Locate the cell with the specified text and output its [X, Y] center coordinate. 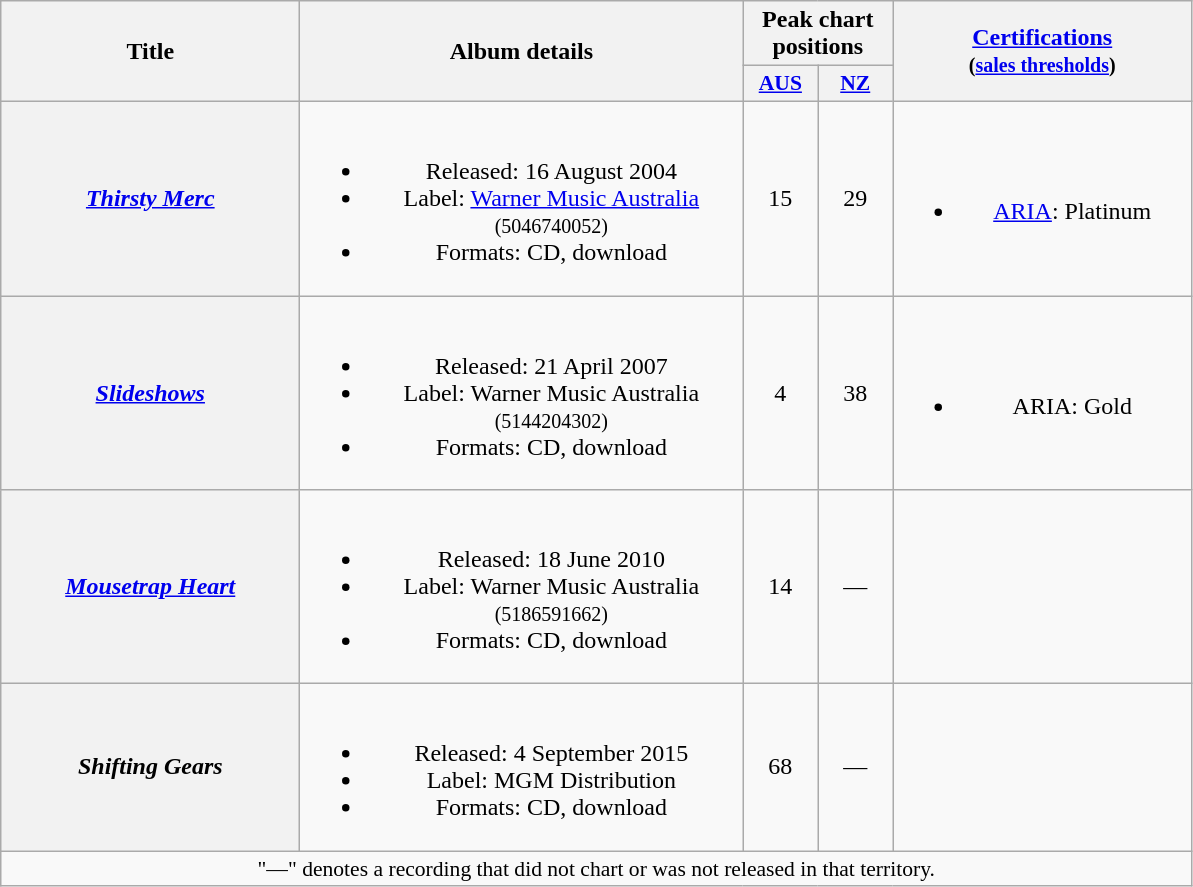
Peak chart positions [818, 34]
AUS [780, 84]
Thirsty Merc [150, 198]
Slideshows [150, 393]
Title [150, 52]
Released: 21 April 2007Label: Warner Music Australia (5144204302)Formats: CD, download [522, 393]
Album details [522, 52]
38 [856, 393]
Released: 4 September 2015Label: MGM DistributionFormats: CD, download [522, 768]
Released: 16 August 2004Label: Warner Music Australia (5046740052)Formats: CD, download [522, 198]
"—" denotes a recording that did not chart or was not released in that territory. [596, 869]
4 [780, 393]
68 [780, 768]
ARIA: Platinum [1042, 198]
ARIA: Gold [1042, 393]
Released: 18 June 2010Label: Warner Music Australia (5186591662)Formats: CD, download [522, 587]
29 [856, 198]
15 [780, 198]
14 [780, 587]
Certifications(sales thresholds) [1042, 52]
Shifting Gears [150, 768]
NZ [856, 84]
Mousetrap Heart [150, 587]
